Scan for the cell matching the given text and deliver its (X, Y) coordinate at center. 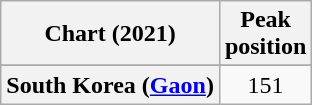
Chart (2021) (110, 34)
Peakposition (265, 34)
151 (265, 85)
South Korea (Gaon) (110, 85)
